Determine the [x, y] coordinate at the center of the cell enclosing the given text.  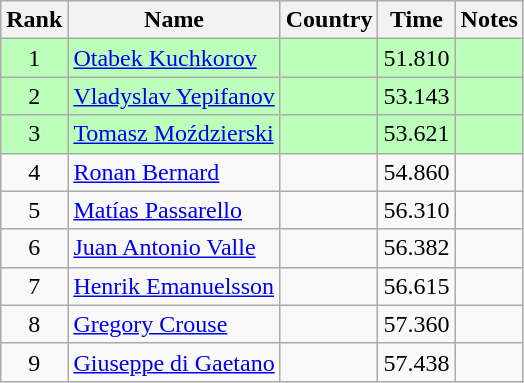
54.860 [416, 172]
57.360 [416, 324]
Tomasz Moździerski [174, 134]
Giuseppe di Gaetano [174, 362]
56.615 [416, 286]
Otabek Kuchkorov [174, 58]
53.143 [416, 96]
Name [174, 20]
Time [416, 20]
6 [34, 248]
53.621 [416, 134]
Juan Antonio Valle [174, 248]
Vladyslav Yepifanov [174, 96]
57.438 [416, 362]
Rank [34, 20]
Gregory Crouse [174, 324]
56.382 [416, 248]
Ronan Bernard [174, 172]
3 [34, 134]
51.810 [416, 58]
7 [34, 286]
8 [34, 324]
5 [34, 210]
4 [34, 172]
Country [329, 20]
9 [34, 362]
1 [34, 58]
Matías Passarello [174, 210]
Henrik Emanuelsson [174, 286]
56.310 [416, 210]
2 [34, 96]
Notes [489, 20]
